Detect which cell encompasses the target text, then output its [x, y] center coordinate. 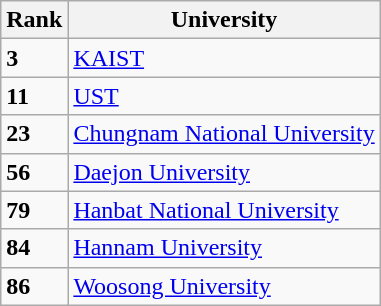
Rank [34, 20]
Woosong University [224, 286]
84 [34, 248]
23 [34, 134]
UST [224, 96]
KAIST [224, 58]
Hanbat National University [224, 210]
86 [34, 286]
3 [34, 58]
University [224, 20]
Chungnam National University [224, 134]
79 [34, 210]
Hannam University [224, 248]
56 [34, 172]
Daejon University [224, 172]
11 [34, 96]
